Find where the given text appears and provide that cell's center as (x, y) coordinate. 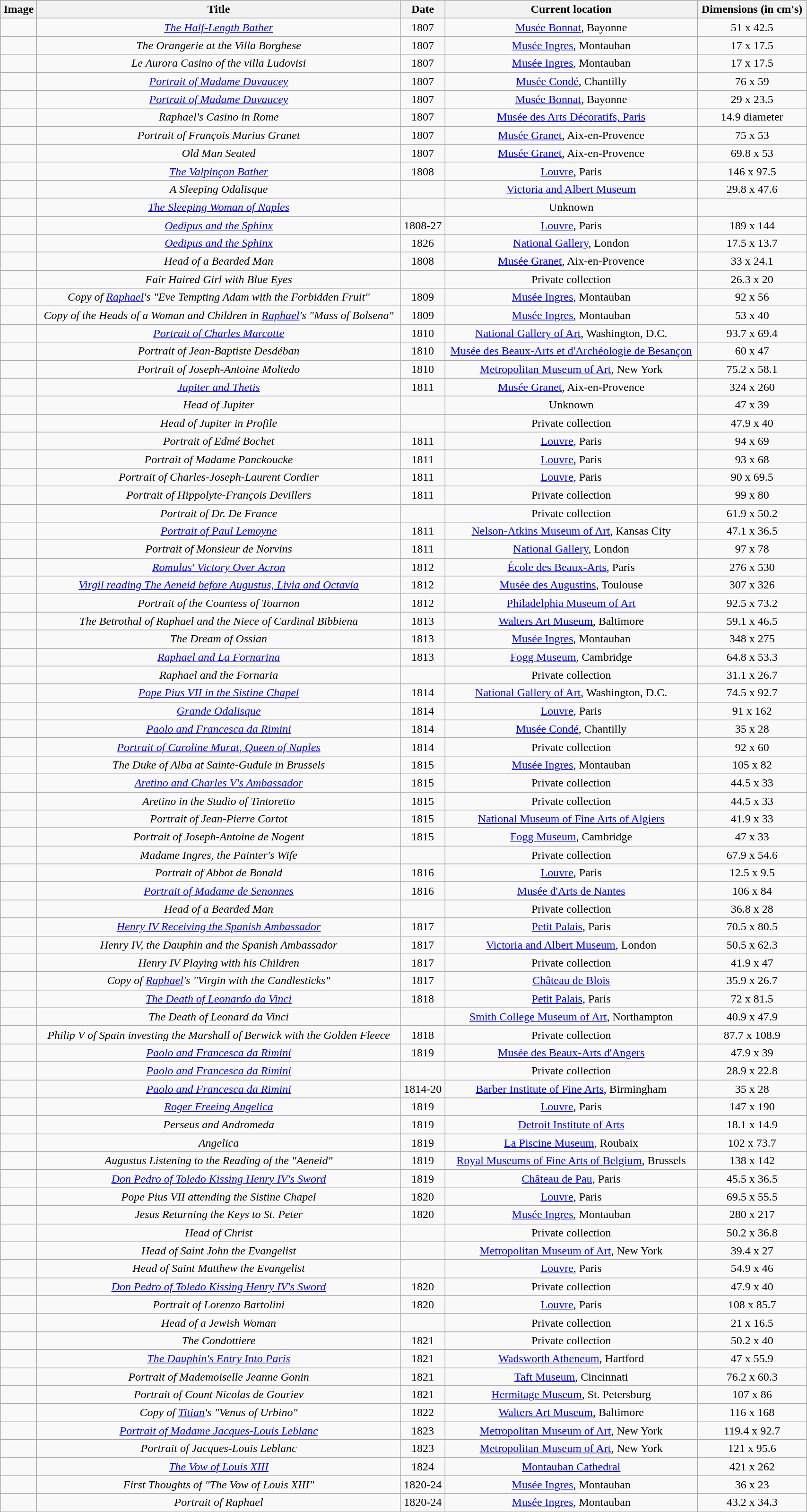
Portrait of Joseph-Antoine de Nogent (219, 837)
64.8 x 53.3 (752, 657)
14.9 diameter (752, 117)
Portrait of Jacques-Louis Leblanc (219, 1449)
Madame Ingres, the Painter's Wife (219, 855)
107 x 86 (752, 1395)
1808-27 (423, 225)
Portrait of Monsieur de Norvins (219, 549)
Hermitage Museum, St. Petersburg (571, 1395)
93 x 68 (752, 459)
74.5 x 92.7 (752, 693)
Nelson-Atkins Museum of Art, Kansas City (571, 531)
Jupiter and Thetis (219, 387)
106 x 84 (752, 891)
12.5 x 9.5 (752, 873)
École des Beaux-Arts, Paris (571, 567)
45.5 x 36.5 (752, 1179)
40.9 x 47.9 (752, 1017)
The Dream of Ossian (219, 639)
Aretino in the Studio of Tintoretto (219, 801)
Smith College Museum of Art, Northampton (571, 1017)
Portrait of Madame Jacques-Louis Leblanc (219, 1431)
Angelica (219, 1143)
Head of Jupiter in Profile (219, 423)
76 x 59 (752, 81)
280 x 217 (752, 1215)
Barber Institute of Fine Arts, Birmingham (571, 1089)
28.9 x 22.8 (752, 1071)
47 x 39 (752, 405)
The Betrothal of Raphael and the Niece of Cardinal Bibbiena (219, 621)
The Condottiere (219, 1340)
Musée des Beaux-Arts d'Angers (571, 1053)
Date (423, 9)
41.9 x 47 (752, 963)
59.1 x 46.5 (752, 621)
307 x 326 (752, 585)
75.2 x 58.1 (752, 369)
72 x 81.5 (752, 999)
Victoria and Albert Museum, London (571, 945)
Augustus Listening to the Reading of the "Aeneid" (219, 1161)
Head of Saint Matthew the Evangelist (219, 1269)
Jesus Returning the Keys to St. Peter (219, 1215)
53 x 40 (752, 315)
Detroit Institute of Arts (571, 1125)
Henry IV, the Dauphin and the Spanish Ambassador (219, 945)
121 x 95.6 (752, 1449)
90 x 69.5 (752, 477)
Henry IV Playing with his Children (219, 963)
Portrait of Mademoiselle Jeanne Gonin (219, 1377)
147 x 190 (752, 1107)
36.8 x 28 (752, 909)
National Museum of Fine Arts of Algiers (571, 819)
102 x 73.7 (752, 1143)
26.3 x 20 (752, 279)
92 x 56 (752, 297)
Wadsworth Atheneum, Hartford (571, 1358)
Le Aurora Casino of the villa Ludovisi (219, 63)
29 x 23.5 (752, 99)
The Vow of Louis XIII (219, 1467)
Château de Blois (571, 981)
61.9 x 50.2 (752, 513)
Aretino and Charles V's Ambassador (219, 783)
Portrait of Raphael (219, 1503)
Portrait of Charles Marcotte (219, 333)
The Orangerie at the Villa Borghese (219, 45)
1826 (423, 243)
50.2 x 40 (752, 1340)
31.1 x 26.7 (752, 675)
Portrait of François Marius Granet (219, 135)
75 x 53 (752, 135)
La Piscine Museum, Roubaix (571, 1143)
47.1 x 36.5 (752, 531)
276 x 530 (752, 567)
Musée des Arts Décoratifs, Paris (571, 117)
First Thoughts of "The Vow of Louis XIII" (219, 1485)
Musée des Augustins, Toulouse (571, 585)
Copy of the Heads of a Woman and Children in Raphael's "Mass of Bolsena" (219, 315)
Portrait of Madame de Senonnes (219, 891)
67.9 x 54.6 (752, 855)
324 x 260 (752, 387)
Portrait of Charles-Joseph-Laurent Cordier (219, 477)
87.7 x 108.9 (752, 1035)
97 x 78 (752, 549)
Copy of Raphael's "Eve Tempting Adam with the Forbidden Fruit" (219, 297)
The Half-Length Bather (219, 27)
Portrait of Jean-Baptiste Desdéban (219, 351)
1814-20 (423, 1089)
33 x 24.1 (752, 261)
1822 (423, 1413)
Taft Museum, Cincinnati (571, 1377)
Raphael and the Fornaria (219, 675)
41.9 x 33 (752, 819)
The Death of Leonard da Vinci (219, 1017)
Portrait of Abbot de Bonald (219, 873)
Portrait of the Countess of Tournon (219, 603)
Copy of Raphael's "Virgin with the Candlesticks" (219, 981)
35.9 x 26.7 (752, 981)
21 x 16.5 (752, 1322)
69.5 x 55.5 (752, 1197)
421 x 262 (752, 1467)
Musée des Beaux-Arts et d'Archéologie de Besançon (571, 351)
29.8 x 47.6 (752, 189)
Portrait of Joseph-Antoine Moltedo (219, 369)
Head of a Jewish Woman (219, 1322)
Portrait of Madame Panckoucke (219, 459)
47.9 x 39 (752, 1053)
1824 (423, 1467)
Montauban Cathedral (571, 1467)
Portrait of Paul Lemoyne (219, 531)
146 x 97.5 (752, 171)
Head of Jupiter (219, 405)
94 x 69 (752, 441)
The Valpinçon Bather (219, 171)
Portrait of Jean-Pierre Cortot (219, 819)
Head of Christ (219, 1233)
The Duke of Alba at Sainte-Gudule in Brussels (219, 765)
The Sleeping Woman of Naples (219, 207)
47 x 33 (752, 837)
Raphael's Casino in Rome (219, 117)
76.2 x 60.3 (752, 1377)
99 x 80 (752, 495)
Philip V of Spain investing the Marshall of Berwick with the Golden Fleece (219, 1035)
Pope Pius VII attending the Sistine Chapel (219, 1197)
Copy of Titian's "Venus of Urbino" (219, 1413)
Perseus and Andromeda (219, 1125)
17.5 x 13.7 (752, 243)
36 x 23 (752, 1485)
70.5 x 80.5 (752, 927)
Portrait of Edmé Bochet (219, 441)
69.8 x 53 (752, 153)
91 x 162 (752, 711)
Dimensions (in cm's) (752, 9)
92.5 x 73.2 (752, 603)
Roger Freeing Angelica (219, 1107)
43.2 x 34.3 (752, 1503)
Philadelphia Museum of Art (571, 603)
Musée d'Arts de Nantes (571, 891)
Portrait of Hippolyte-François Devillers (219, 495)
Old Man Seated (219, 153)
50.5 x 62.3 (752, 945)
50.2 x 36.8 (752, 1233)
92 x 60 (752, 747)
189 x 144 (752, 225)
47 x 55.9 (752, 1358)
Grande Odalisque (219, 711)
18.1 x 14.9 (752, 1125)
Pope Pius VII in the Sistine Chapel (219, 693)
105 x 82 (752, 765)
Portrait of Caroline Murat, Queen of Naples (219, 747)
Current location (571, 9)
Raphael and La Fornarina (219, 657)
Title (219, 9)
Portrait of Dr. De France (219, 513)
Portrait of Count Nicolas de Gouriev (219, 1395)
51 x 42.5 (752, 27)
116 x 168 (752, 1413)
Head of Saint John the Evangelist (219, 1251)
119.4 x 92.7 (752, 1431)
Henry IV Receiving the Spanish Ambassador (219, 927)
Château de Pau, Paris (571, 1179)
93.7 x 69.4 (752, 333)
Image (19, 9)
The Death of Leonardo da Vinci (219, 999)
Royal Museums of Fine Arts of Belgium, Brussels (571, 1161)
Portrait of Lorenzo Bartolini (219, 1305)
Victoria and Albert Museum (571, 189)
The Dauphin's Entry Into Paris (219, 1358)
A Sleeping Odalisque (219, 189)
54.9 x 46 (752, 1269)
Virgil reading The Aeneid before Augustus, Livia and Octavia (219, 585)
Romulus' Victory Over Acron (219, 567)
60 x 47 (752, 351)
348 x 275 (752, 639)
108 x 85.7 (752, 1305)
Fair Haired Girl with Blue Eyes (219, 279)
138 x 142 (752, 1161)
39.4 x 27 (752, 1251)
